Identify which cell holds the provided text, then report its [x, y] central coordinate. 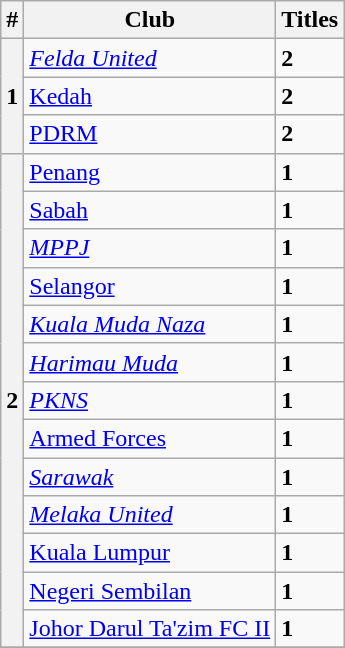
Negeri Sembilan [150, 591]
Harimau Muda [150, 362]
PKNS [150, 400]
Kedah [150, 96]
# [12, 20]
Kuala Muda Naza [150, 324]
Kuala Lumpur [150, 553]
Sarawak [150, 477]
Armed Forces [150, 438]
MPPJ [150, 248]
Felda United [150, 58]
Sabah [150, 210]
Johor Darul Ta'zim FC II [150, 629]
Melaka United [150, 515]
Club [150, 20]
Titles [310, 20]
Selangor [150, 286]
Penang [150, 172]
PDRM [150, 134]
